Capture the cell that displays the provided text and extract its [X, Y] central coordinate. 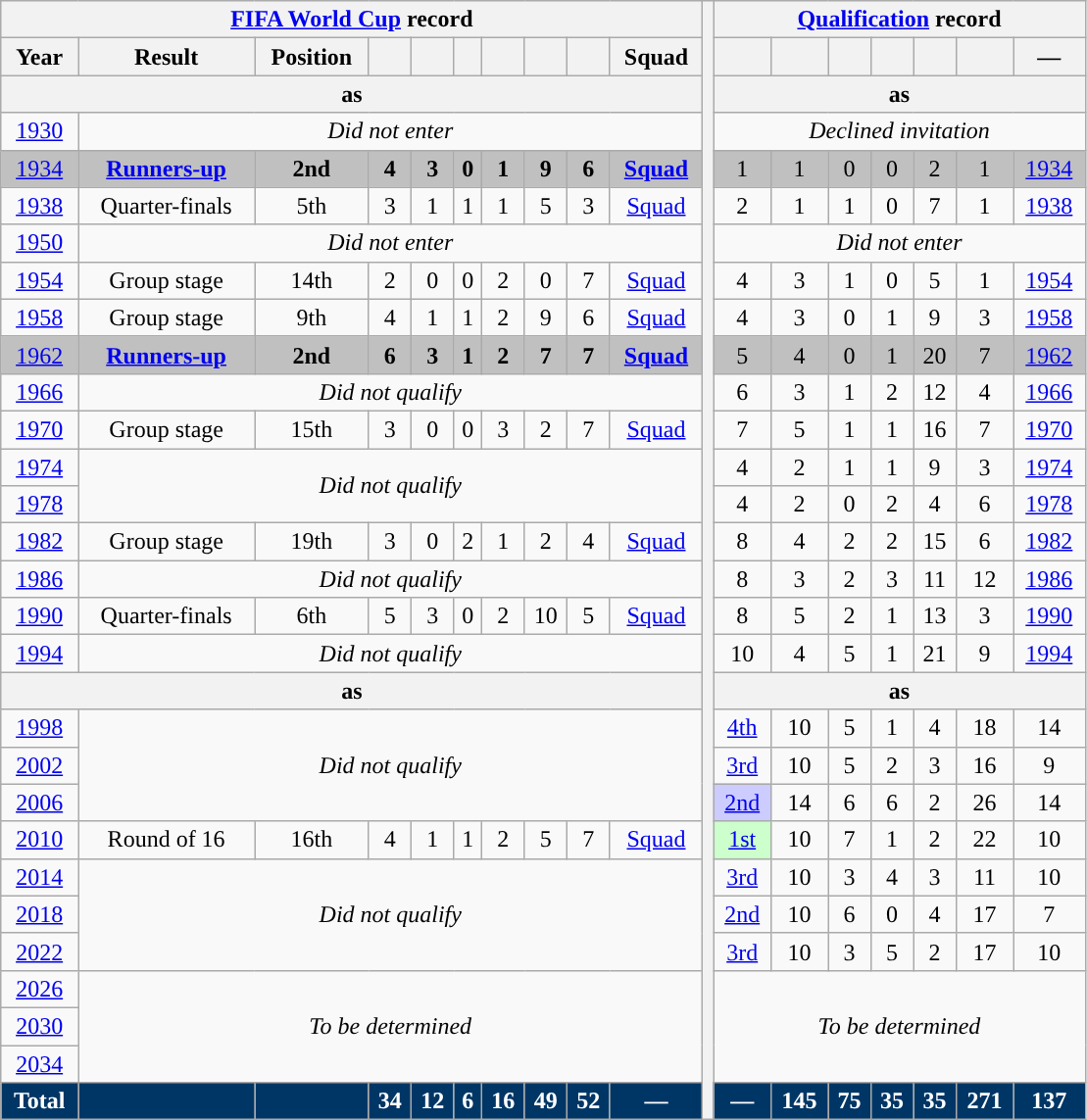
145 [799, 1101]
2018 [39, 914]
20 [935, 355]
2014 [39, 877]
2002 [39, 765]
Declined invitation [900, 131]
2022 [39, 951]
Year [39, 57]
2034 [39, 1063]
Round of 16 [167, 840]
2030 [39, 1026]
9th [312, 317]
15th [312, 429]
137 [1049, 1101]
21 [935, 654]
Total [39, 1101]
1950 [39, 243]
1998 [39, 728]
2026 [39, 989]
19th [312, 542]
5th [312, 206]
18 [984, 728]
14th [312, 280]
1st [742, 840]
26 [984, 803]
13 [935, 616]
Result [167, 57]
2010 [39, 840]
52 [589, 1101]
2006 [39, 803]
34 [390, 1101]
75 [850, 1101]
6th [312, 616]
16th [312, 840]
Qualification record [900, 20]
4th [742, 728]
FIFA World Cup record [352, 20]
1930 [39, 131]
49 [546, 1101]
15 [935, 542]
22 [984, 840]
Position [312, 57]
271 [984, 1101]
